Search for the cell housing the specified text and yield its [X, Y] center coordinate. 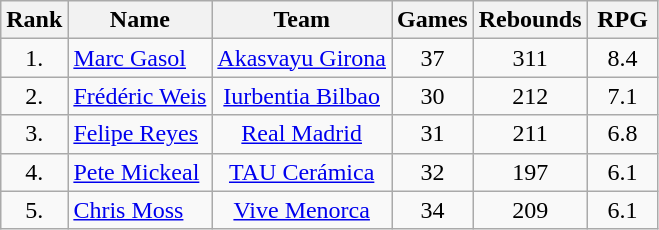
Rebounds [530, 20]
Marc Gasol [140, 58]
212 [530, 96]
TAU Cerámica [302, 172]
32 [433, 172]
34 [433, 210]
Felipe Reyes [140, 134]
Akasvayu Girona [302, 58]
8.4 [622, 58]
Vive Menorca [302, 210]
Pete Mickeal [140, 172]
197 [530, 172]
Iurbentia Bilbao [302, 96]
3. [34, 134]
7.1 [622, 96]
211 [530, 134]
Chris Moss [140, 210]
30 [433, 96]
Name [140, 20]
2. [34, 96]
Frédéric Weis [140, 96]
37 [433, 58]
5. [34, 210]
4. [34, 172]
6.8 [622, 134]
Rank [34, 20]
31 [433, 134]
311 [530, 58]
Team [302, 20]
209 [530, 210]
RPG [622, 20]
1. [34, 58]
Games [433, 20]
Real Madrid [302, 134]
